Return [x, y] of the center of cell containing provided text 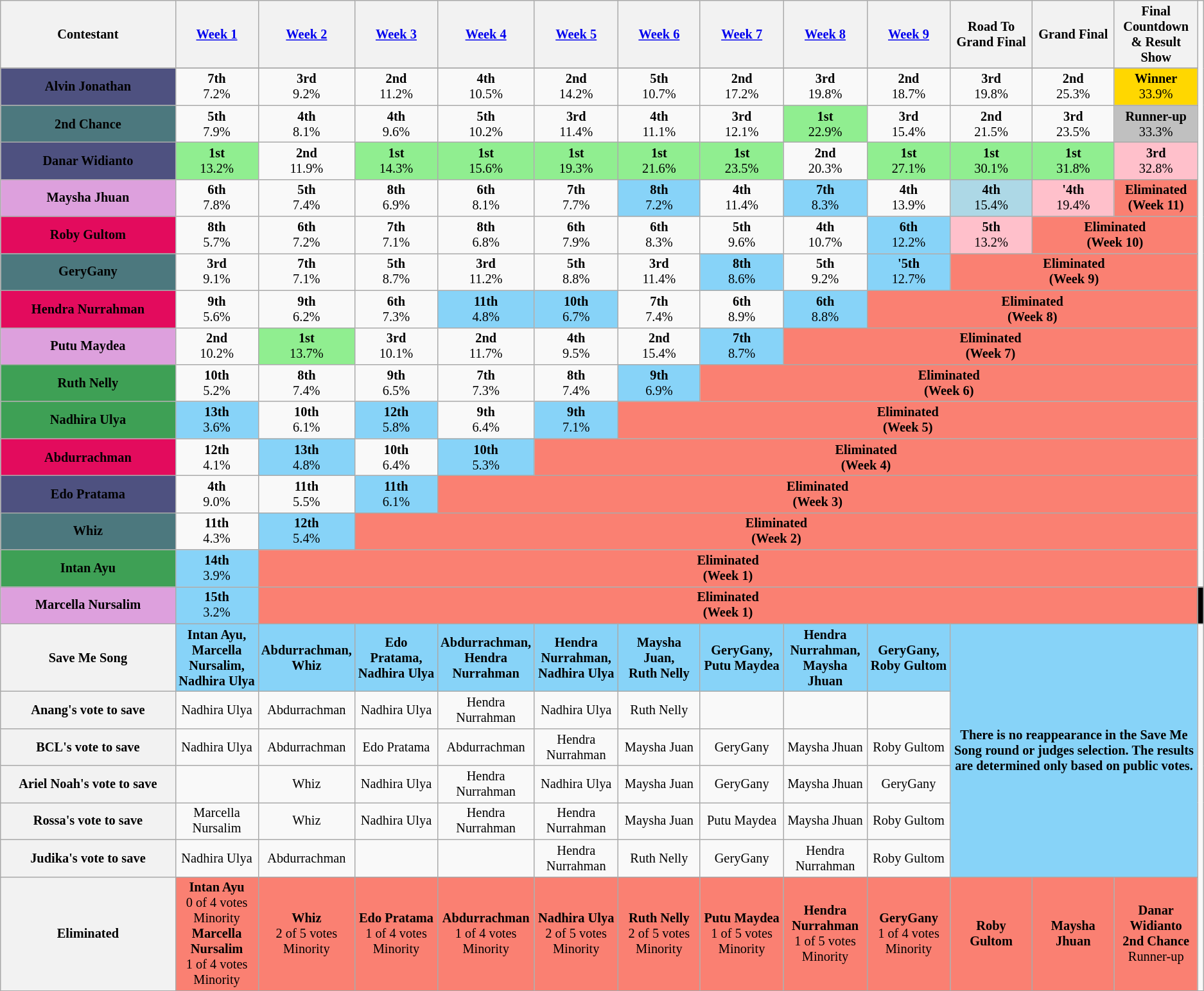
9th 6.5% [397, 383]
8th 6.8% [485, 235]
5th 9.6% [741, 235]
4th 15.4% [991, 198]
10th 6.1% [307, 420]
Intan Ayu0 of 4 votesMinorityMarcella Nursalim1 of 4 votesMinority [217, 934]
Hendra Nurrahman1 of 5 votes Minority [825, 934]
3rd 9.2% [307, 87]
Runner-up 33.3% [1156, 124]
Week 7 [741, 34]
BCL's vote to save [88, 747]
Ruth Nelly2 of 5 votes Minority [659, 934]
Week 1 [217, 34]
GeryGany,Roby Gultom [908, 658]
2nd 14.2% [576, 87]
Putu Maydea1 of 5 votes Minority [741, 934]
GeryGany1 of 4 votes Minority [908, 934]
3rd 15.4% [908, 124]
2nd 18.7% [908, 87]
11th 6.1% [397, 494]
2nd 11.9% [307, 161]
4th 8.1% [307, 124]
1st 19.3% [576, 161]
4th 13.9% [908, 198]
5th 13.2% [991, 235]
5th 7.4% [307, 198]
6th 7.8% [217, 198]
1st 15.6% [485, 161]
3rd 9.1% [217, 272]
Eliminated [88, 934]
11th 4.3% [217, 531]
11th 4.8% [485, 309]
2nd 11.7% [485, 346]
Contestant [88, 34]
3rd 12.1% [741, 124]
Eliminated(Week 5) [908, 420]
Week 9 [908, 34]
Ariel Noah's vote to save [88, 784]
Maysha Juan,Ruth Nelly [659, 658]
Abdurrachman,Whiz [307, 658]
1st 22.9% [825, 124]
Abdurrachman1 of 4 votesMinority [485, 934]
Eliminated(Week 10) [1115, 235]
13th 4.8% [307, 457]
Edo Pratama1 of 4 votesMinority [397, 934]
There is no reappearance in the Save Me Song round or judges selection. The results are determined only based on public votes. [1074, 750]
Eliminated(Week 7) [990, 346]
1st 13.7% [307, 346]
9th 7.1% [576, 420]
10th 6.7% [576, 309]
1st 30.1% [991, 161]
6th 7.2% [307, 235]
5th 10.2% [485, 124]
6th 7.3% [397, 309]
Road To Grand Final [991, 34]
Edo Pratama,Nadhira Ulya [397, 658]
Eliminated(Week 8) [1033, 309]
4th 9.0% [217, 494]
7th 7.4% [659, 309]
9th 6.4% [485, 420]
Rossa's vote to save [88, 821]
7th 7.7% [576, 198]
3rd 11.2% [485, 272]
11th 5.5% [307, 494]
5th 8.7% [397, 272]
2nd 21.5% [991, 124]
Eliminated(Week 3) [817, 494]
Eliminated(Week 2) [776, 531]
Abdurrachman,Hendra Nurrahman [485, 658]
Anang's vote to save [88, 710]
4th 9.6% [397, 124]
Eliminated(Week 6) [949, 383]
5th 7.9% [217, 124]
6th 7.9% [576, 235]
4th 9.5% [576, 346]
6th 8.3% [659, 235]
Hendra Nurrahman,Maysha Jhuan [825, 658]
2nd 17.2% [741, 87]
Intan Ayu,Marcella Nursalim,Nadhira Ulya [217, 658]
5th 9.2% [825, 272]
4th 10.5% [485, 87]
Winner 33.9% [1156, 87]
Whiz2 of 5 votesMinority [307, 934]
8th 6.9% [397, 198]
2nd 10.2% [217, 346]
10th 5.2% [217, 383]
10th 5.3% [485, 457]
15th 3.2% [217, 605]
Alvin Jonathan [88, 87]
Final Countdown & Result Show [1156, 34]
Eliminated(Week 11) [1156, 198]
7th 8.3% [825, 198]
1st 27.1% [908, 161]
Hendra Nurrahman,Nadhira Ulya [576, 658]
4th 11.1% [659, 124]
12th 4.1% [217, 457]
Grand Final [1073, 34]
4th 11.4% [741, 198]
Eliminated(Week 9) [1074, 272]
'5th 12.7% [908, 272]
'4th 19.4% [1073, 198]
14th 3.9% [217, 568]
3rd 10.1% [397, 346]
Week 2 [307, 34]
8th 7.2% [659, 198]
1st 23.5% [741, 161]
Week 3 [397, 34]
Danar Widianto [88, 161]
1st 13.2% [217, 161]
7th 7.3% [485, 383]
10th 6.4% [397, 457]
Danar Widianto2nd ChanceRunner-up [1156, 934]
9th 5.6% [217, 309]
5th 8.8% [576, 272]
7th 8.7% [741, 346]
Week 6 [659, 34]
12th 5.8% [397, 420]
2nd 15.4% [659, 346]
Week 5 [576, 34]
Judika's vote to save [88, 858]
Nadhira Ulya2 of 5 votesMinority [576, 934]
2nd 20.3% [825, 161]
1st 21.6% [659, 161]
13th 3.6% [217, 420]
1st 31.8% [1073, 161]
9th 6.2% [307, 309]
Eliminated(Week 4) [866, 457]
Save Me Song [88, 658]
6th 8.8% [825, 309]
GeryGany,Putu Maydea [741, 658]
2nd 25.3% [1073, 87]
6th 12.2% [908, 235]
Week 4 [485, 34]
Week 8 [825, 34]
3rd 23.5% [1073, 124]
2nd Chance [88, 124]
7th 7.2% [217, 87]
4th 10.7% [825, 235]
3rd 32.8% [1156, 161]
12th 5.4% [307, 531]
6th 8.1% [485, 198]
1st 14.3% [397, 161]
6th 8.9% [741, 309]
2nd 11.2% [397, 87]
8th 5.7% [217, 235]
8th 8.6% [741, 272]
Intan Ayu [88, 568]
9th 6.9% [659, 383]
5th 10.7% [659, 87]
